Extract the [X, Y] coordinate from the center of the cell holding the provided text.  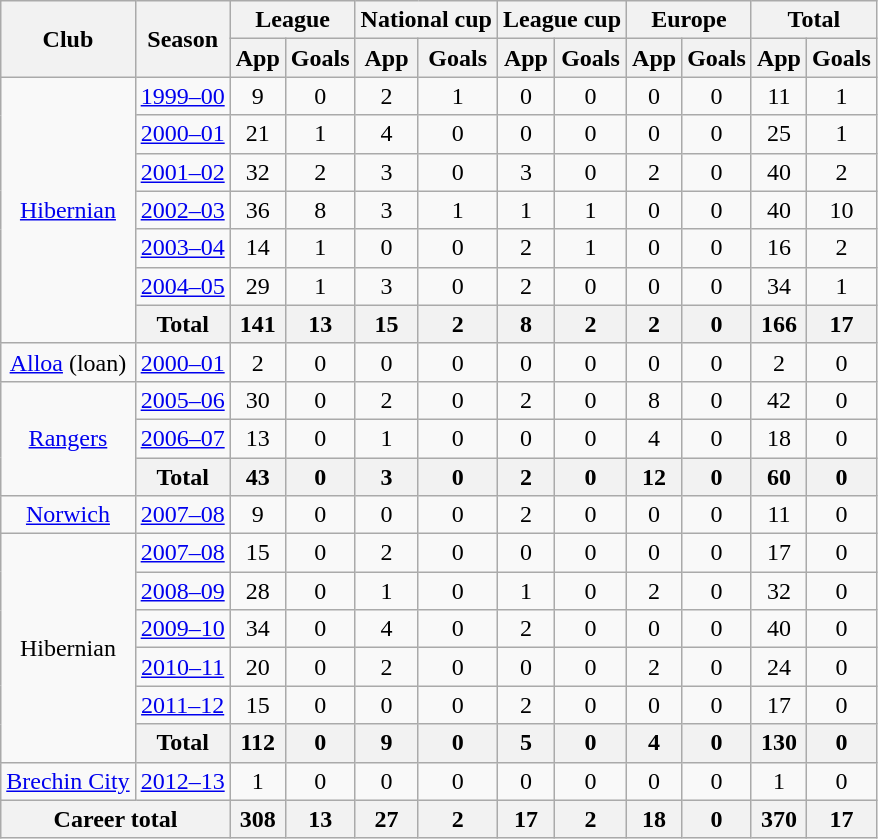
2009–10 [182, 629]
12 [654, 477]
16 [778, 248]
20 [258, 667]
Rangers [68, 438]
28 [258, 591]
14 [258, 248]
League cup [562, 20]
1999–00 [182, 96]
Club [68, 39]
141 [258, 324]
Alloa (loan) [68, 362]
166 [778, 324]
2006–07 [182, 438]
36 [258, 210]
10 [842, 210]
2008–09 [182, 591]
2004–05 [182, 286]
Brechin City [68, 781]
Career total [116, 819]
30 [258, 400]
370 [778, 819]
Season [182, 39]
2002–03 [182, 210]
2005–06 [182, 400]
Norwich [68, 515]
43 [258, 477]
112 [258, 743]
2010–11 [182, 667]
24 [778, 667]
2012–13 [182, 781]
25 [778, 134]
Europe [690, 20]
21 [258, 134]
League [292, 20]
27 [386, 819]
42 [778, 400]
2003–04 [182, 248]
29 [258, 286]
2011–12 [182, 705]
5 [526, 743]
National cup [426, 20]
2001–02 [182, 172]
308 [258, 819]
130 [778, 743]
60 [778, 477]
